For the text-containing cell, return its midpoint in (x, y) coordinate format. 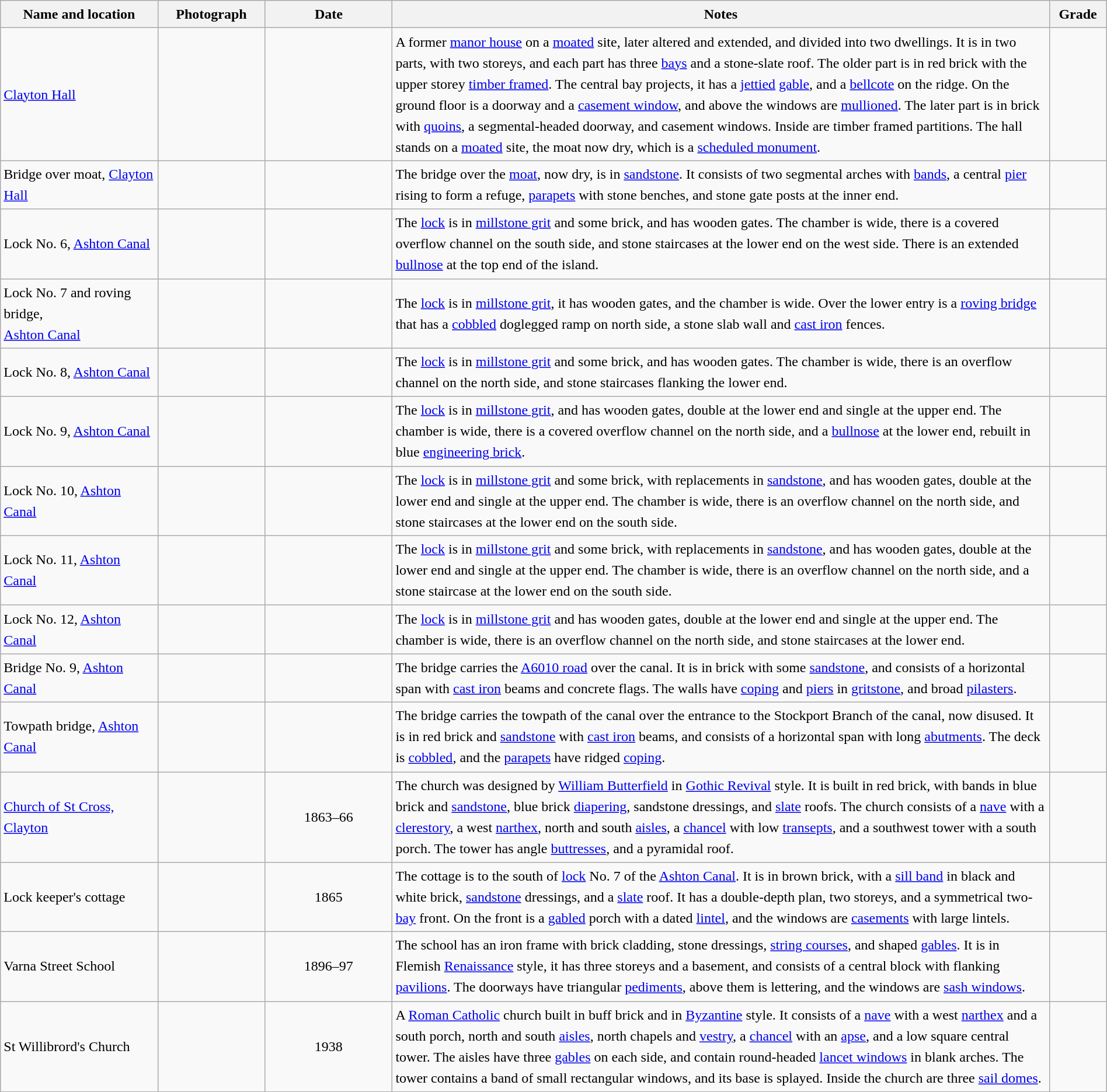
1863–66 (329, 818)
Grade (1078, 14)
Date (329, 14)
Lock No. 7 and roving bridge,Ashton Canal (79, 313)
Church of St Cross, Clayton (79, 818)
1938 (329, 1046)
Lock No. 12, Ashton Canal (79, 630)
Clayton Hall (79, 95)
Towpath bridge, Ashton Canal (79, 737)
Bridge No. 9, Ashton Canal (79, 677)
Varna Street School (79, 967)
St Willibrord's Church (79, 1046)
Lock No. 9, Ashton Canal (79, 431)
1896–97 (329, 967)
Lock No. 6, Ashton Canal (79, 244)
1865 (329, 897)
Bridge over moat, Clayton Hall (79, 185)
Lock keeper's cottage (79, 897)
Notes (720, 14)
Lock No. 11, Ashton Canal (79, 570)
Lock No. 8, Ashton Canal (79, 373)
Name and location (79, 14)
Lock No. 10, Ashton Canal (79, 501)
Photograph (211, 14)
